Extract the (X, Y) coordinate from the center of the cell holding the provided text.  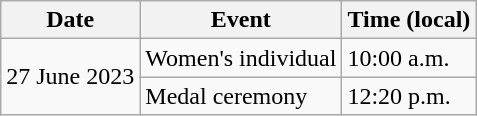
12:20 p.m. (409, 96)
Date (70, 20)
27 June 2023 (70, 77)
Time (local) (409, 20)
Event (241, 20)
Medal ceremony (241, 96)
Women's individual (241, 58)
10:00 a.m. (409, 58)
